Locate the cell with the specified text and output its [x, y] center coordinate. 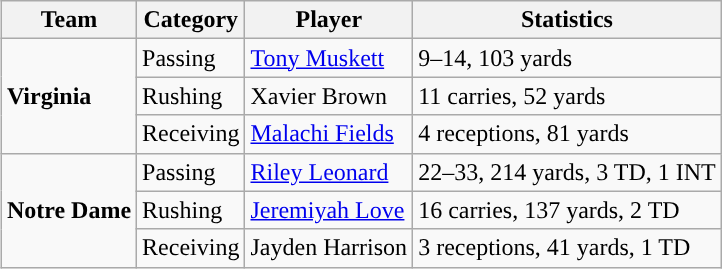
Team [68, 20]
4 receptions, 81 yards [568, 134]
3 receptions, 41 yards, 1 TD [568, 248]
16 carries, 137 yards, 2 TD [568, 210]
11 carries, 52 yards [568, 96]
Riley Leonard [329, 172]
Malachi Fields [329, 134]
Statistics [568, 20]
9–14, 103 yards [568, 58]
Jeremiyah Love [329, 210]
22–33, 214 yards, 3 TD, 1 INT [568, 172]
Player [329, 20]
Xavier Brown [329, 96]
Tony Muskett [329, 58]
Jayden Harrison [329, 248]
Category [191, 20]
Notre Dame [68, 210]
Virginia [68, 96]
